From the cell containing the given text, extract its center point as (X, Y) coordinate. 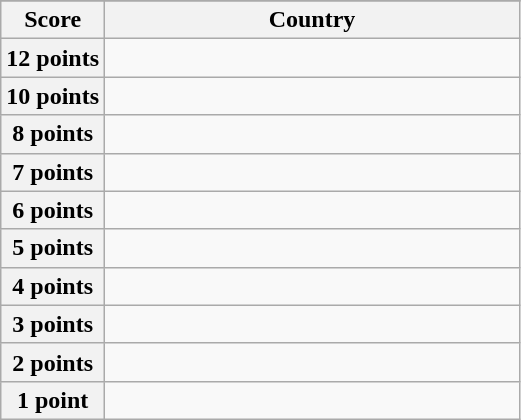
12 points (53, 58)
8 points (53, 134)
7 points (53, 172)
Country (312, 20)
3 points (53, 324)
6 points (53, 210)
Score (53, 20)
4 points (53, 286)
5 points (53, 248)
2 points (53, 362)
1 point (53, 400)
10 points (53, 96)
